Locate the cell with the specified text and output its [x, y] center coordinate. 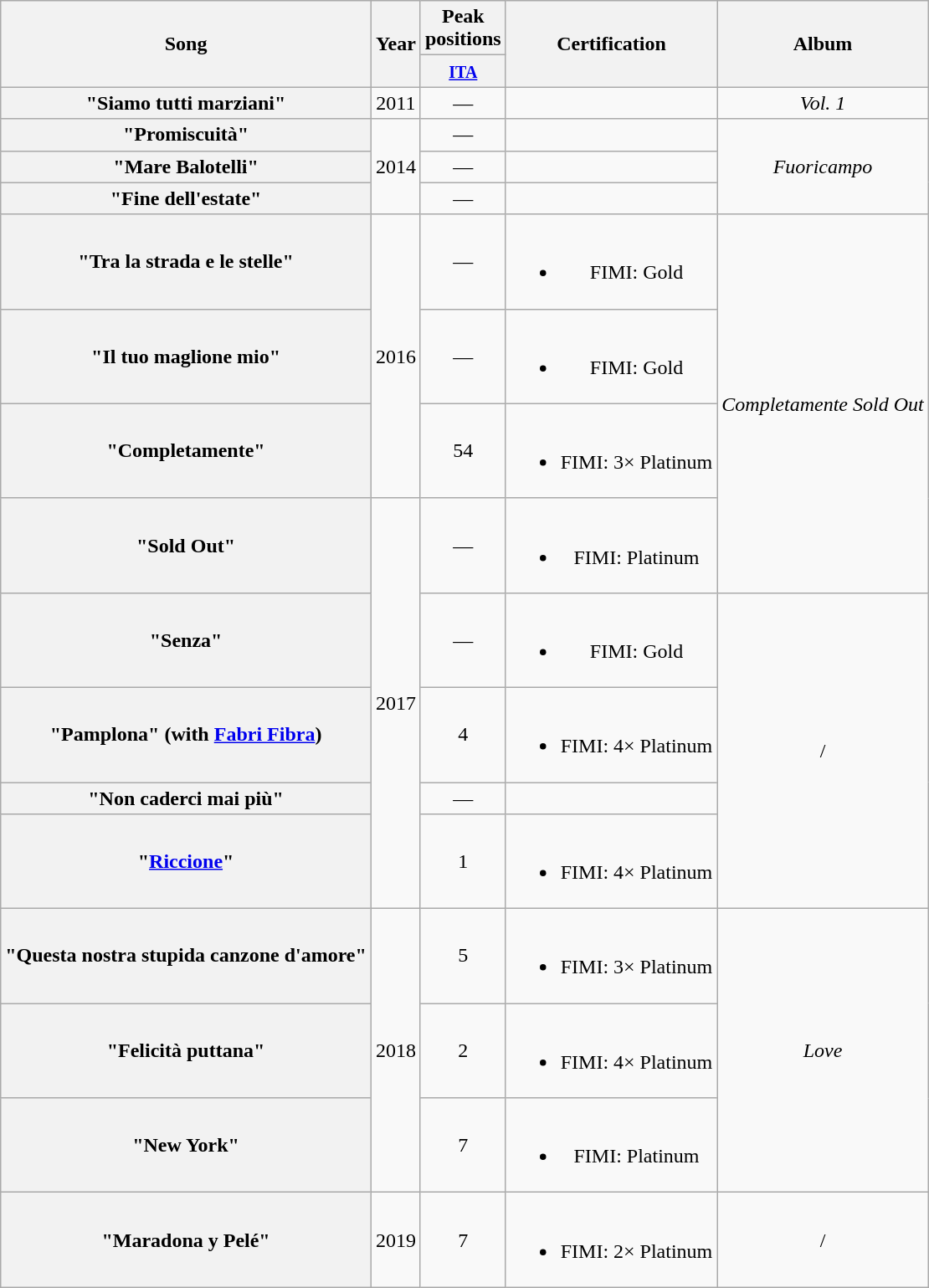
1 [463, 862]
2 [463, 1051]
"Mare Balotelli" [186, 167]
"Questa nostra stupida canzone d'amore" [186, 956]
2014 [395, 167]
"Promiscuità" [186, 135]
"Sold Out" [186, 546]
Love [823, 1051]
"Il tuo maglione mio" [186, 357]
"Tra la strada e le stelle" [186, 261]
"Maradona y Pelé" [186, 1240]
"Non caderci mai più" [186, 798]
"Senza" [186, 639]
Vol. 1 [823, 103]
"New York" [186, 1145]
Completamente Sold Out [823, 403]
"Completamente" [186, 450]
2016 [395, 357]
54 [463, 450]
Song [186, 44]
"Fine dell'estate" [186, 198]
Peak positions [463, 28]
2018 [395, 1051]
4 [463, 735]
5 [463, 956]
2017 [395, 703]
Fuoricampo [823, 167]
"Pamplona" (with Fabri Fibra) [186, 735]
ITA [463, 71]
Certification [611, 44]
Year [395, 44]
"Siamo tutti marziani" [186, 103]
FIMI: 2× Platinum [611, 1240]
2019 [395, 1240]
"Felicità puttana" [186, 1051]
Album [823, 44]
"Riccione" [186, 862]
2011 [395, 103]
